Identify which cell holds the provided text, then report its (x, y) central coordinate. 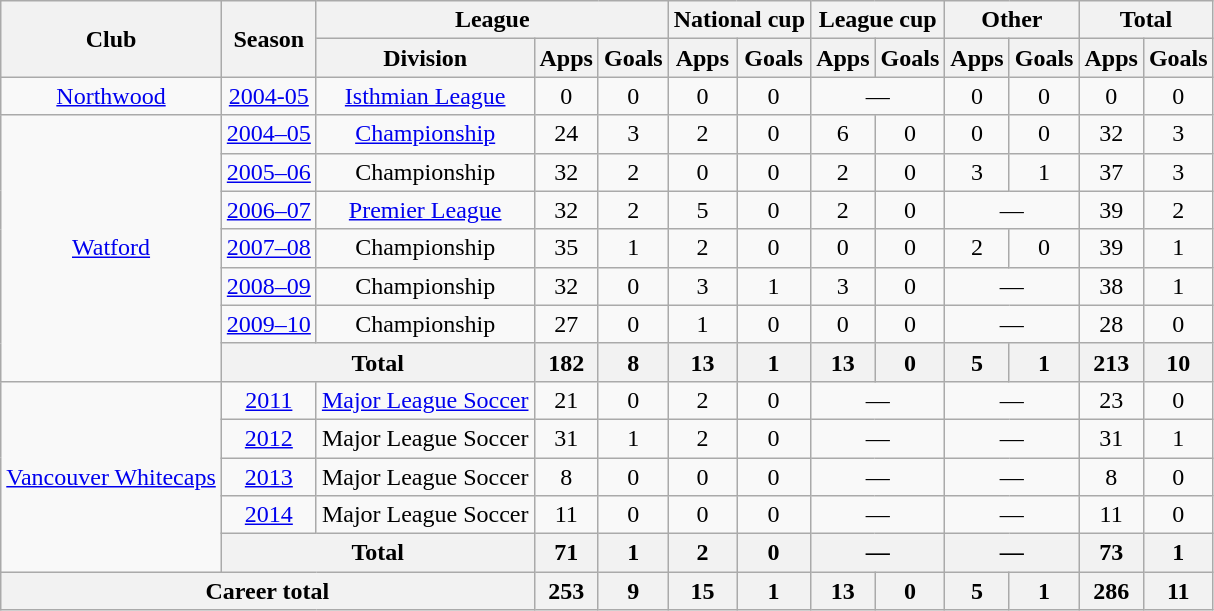
38 (1111, 286)
League cup (878, 20)
Other (1012, 20)
Club (112, 39)
National cup (739, 20)
2008–09 (268, 286)
2013 (268, 477)
2005–06 (268, 172)
9 (633, 591)
Isthmian League (425, 96)
2004–05 (268, 134)
73 (1111, 553)
10 (1178, 362)
Premier League (425, 210)
27 (566, 324)
35 (566, 248)
23 (1111, 400)
21 (566, 400)
2004-05 (268, 96)
2012 (268, 438)
24 (566, 134)
Watford (112, 248)
6 (843, 134)
2006–07 (268, 210)
15 (702, 591)
182 (566, 362)
Season (268, 39)
2011 (268, 400)
2009–10 (268, 324)
2014 (268, 515)
Division (425, 58)
286 (1111, 591)
Northwood (112, 96)
28 (1111, 324)
253 (566, 591)
2007–08 (268, 248)
37 (1111, 172)
Career total (268, 591)
Vancouver Whitecaps (112, 476)
213 (1111, 362)
71 (566, 553)
League (492, 20)
